From the cell containing the given text, extract its center point as [X, Y] coordinate. 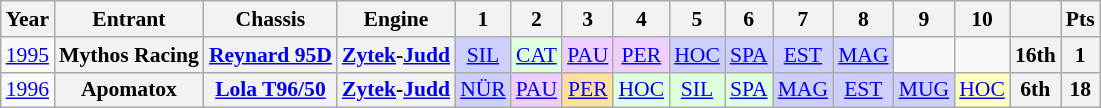
NÜR [483, 90]
Reynard 95D [270, 55]
6 [749, 19]
CAT [536, 55]
MUG [924, 90]
3 [588, 19]
2 [536, 19]
8 [864, 19]
16th [1036, 55]
Entrant [129, 19]
Lola T96/50 [270, 90]
Year [28, 19]
4 [641, 19]
1996 [28, 90]
6th [1036, 90]
9 [924, 19]
1995 [28, 55]
5 [697, 19]
Engine [396, 19]
Pts [1080, 19]
10 [982, 19]
18 [1080, 90]
Chassis [270, 19]
7 [804, 19]
Apomatox [129, 90]
Mythos Racing [129, 55]
